Return the (X, Y) coordinate for the center point of the cell that contains the specified text.  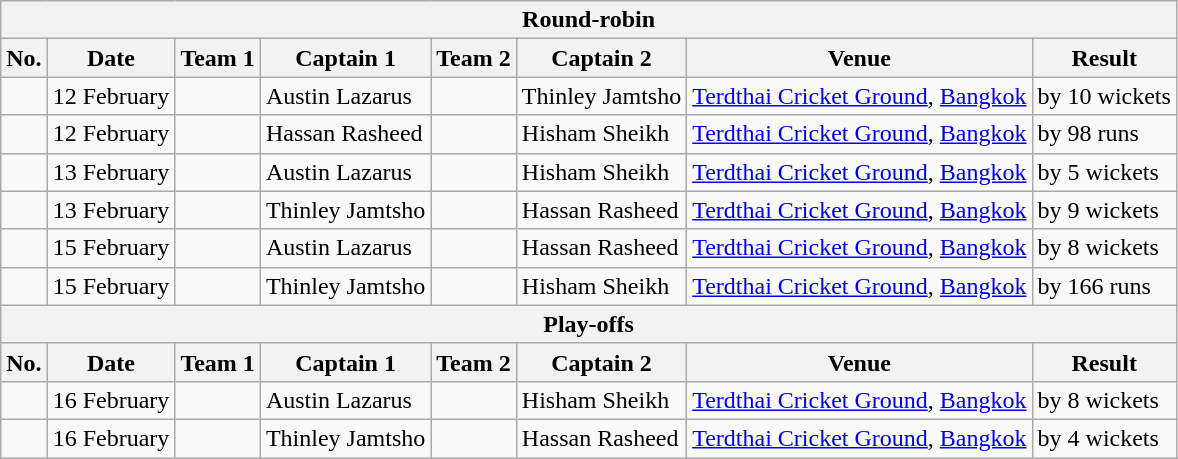
by 4 wickets (1104, 438)
by 166 runs (1104, 286)
by 98 runs (1104, 134)
by 9 wickets (1104, 210)
Round-robin (589, 20)
by 5 wickets (1104, 172)
by 10 wickets (1104, 96)
Play-offs (589, 324)
